Find where the given text appears and provide that cell's center as (x, y) coordinate. 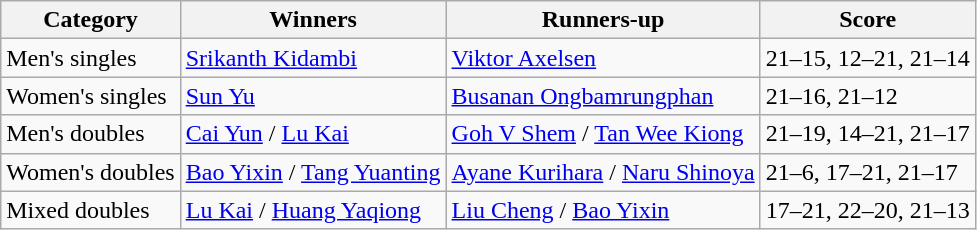
21–19, 14–21, 21–17 (868, 134)
Goh V Shem / Tan Wee Kiong (603, 134)
Srikanth Kidambi (313, 58)
Sun Yu (313, 96)
17–21, 22–20, 21–13 (868, 210)
Ayane Kurihara / Naru Shinoya (603, 172)
Women's singles (90, 96)
Bao Yixin / Tang Yuanting (313, 172)
21–16, 21–12 (868, 96)
Mixed doubles (90, 210)
Lu Kai / Huang Yaqiong (313, 210)
Score (868, 20)
Cai Yun / Lu Kai (313, 134)
Women's doubles (90, 172)
Liu Cheng / Bao Yixin (603, 210)
Men's doubles (90, 134)
Men's singles (90, 58)
Winners (313, 20)
Viktor Axelsen (603, 58)
Runners-up (603, 20)
21–6, 17–21, 21–17 (868, 172)
Category (90, 20)
21–15, 12–21, 21–14 (868, 58)
Busanan Ongbamrungphan (603, 96)
